Detect which cell encompasses the target text, then output its (X, Y) center coordinate. 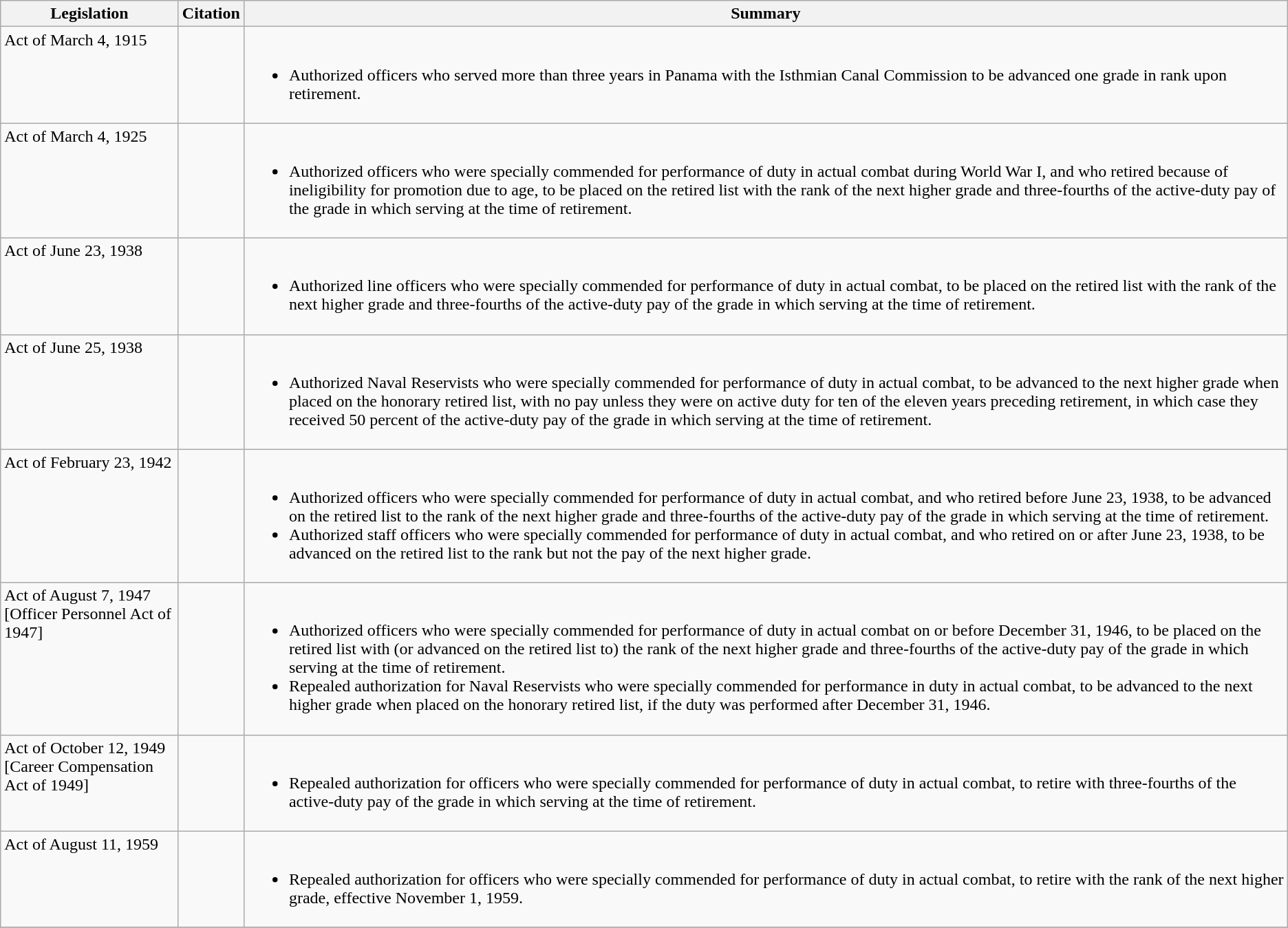
Act of February 23, 1942 (89, 516)
Act of August 11, 1959 (89, 879)
Act of March 4, 1925 (89, 180)
Act of August 7, 1947[Officer Personnel Act of 1947] (89, 659)
Citation (211, 14)
Summary (765, 14)
Legislation (89, 14)
Act of March 4, 1915 (89, 75)
Authorized officers who served more than three years in Panama with the Isthmian Canal Commission to be advanced one grade in rank upon retirement. (765, 75)
Act of October 12, 1949[Career Compensation Act of 1949] (89, 783)
Act of June 25, 1938 (89, 392)
Act of June 23, 1938 (89, 286)
